Pinpoint the cell where the given text exists, returning its [x, y] midpoint coordinate. 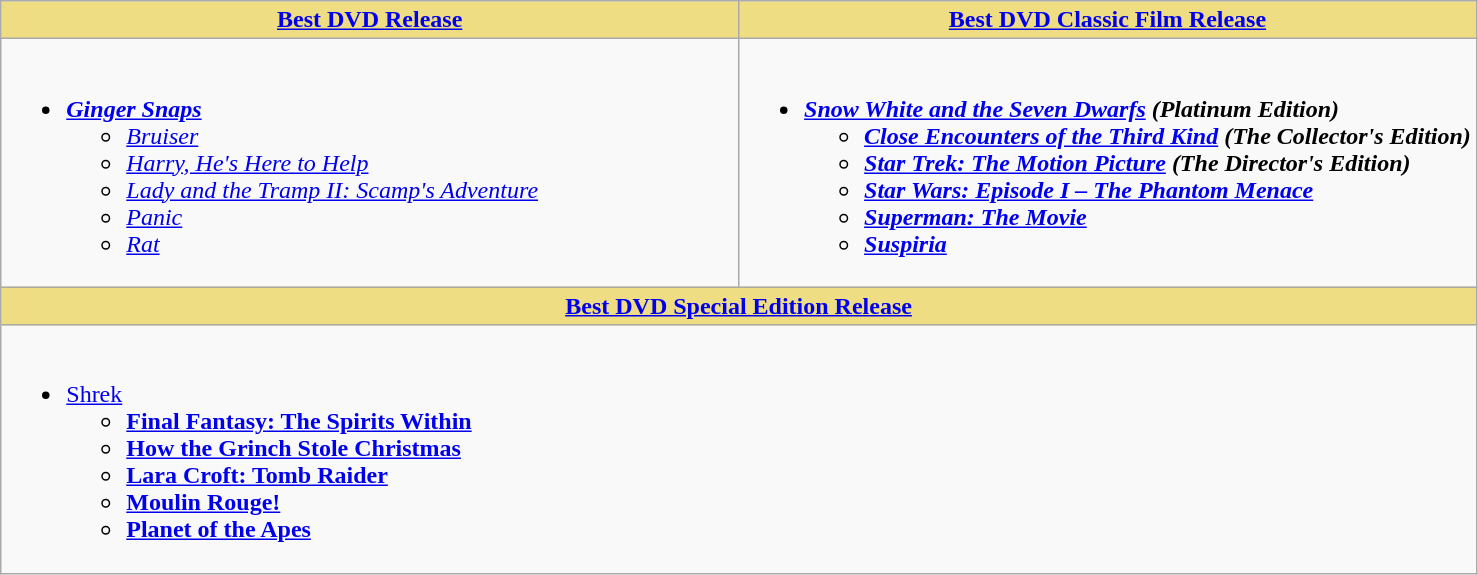
ShrekFinal Fantasy: The Spirits WithinHow the Grinch Stole ChristmasLara Croft: Tomb RaiderMoulin Rouge!Planet of the Apes [739, 449]
Best DVD Classic Film Release [1108, 20]
Best DVD Special Edition Release [739, 306]
Ginger SnapsBruiserHarry, He's Here to HelpLady and the Tramp II: Scamp's AdventurePanicRat [370, 163]
Best DVD Release [370, 20]
